Pinpoint the cell where the given text exists, returning its (X, Y) midpoint coordinate. 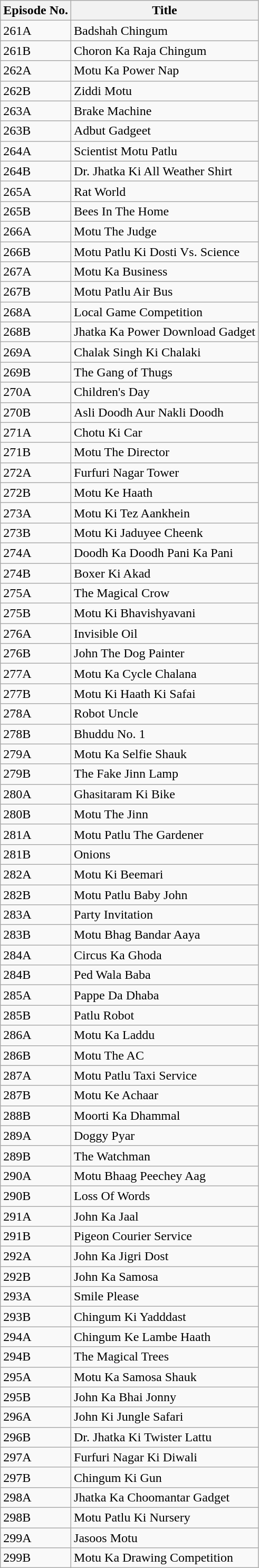
Onions (165, 854)
263B (36, 131)
278A (36, 714)
Title (165, 11)
Motu Ka Power Nap (165, 71)
Pappe Da Dhaba (165, 995)
269B (36, 372)
269A (36, 352)
The Magical Trees (165, 1357)
275B (36, 613)
276B (36, 654)
281B (36, 854)
287B (36, 1095)
289A (36, 1136)
290B (36, 1196)
Motu Ki Beemari (165, 874)
Motu Ka Selfie Shauk (165, 754)
295B (36, 1397)
The Fake Jinn Lamp (165, 774)
278B (36, 734)
Motu Bhag Bandar Aaya (165, 935)
264A (36, 151)
272B (36, 493)
262B (36, 91)
282A (36, 874)
294A (36, 1337)
Motu The Jinn (165, 814)
270B (36, 412)
291B (36, 1236)
273B (36, 533)
293B (36, 1317)
John Ka Bhai Jonny (165, 1397)
Bhuddu No. 1 (165, 734)
Ped Wala Baba (165, 975)
Motu Ka Drawing Competition (165, 1558)
282B (36, 895)
Motu Ki Haath Ki Safai (165, 694)
Motu Bhaag Peechey Aag (165, 1176)
Chingum Ke Lambe Haath (165, 1337)
Scientist Motu Patlu (165, 151)
Children's Day (165, 392)
Motu Ke Achaar (165, 1095)
Furfuri Nagar Tower (165, 473)
271A (36, 432)
275A (36, 593)
288B (36, 1116)
286A (36, 1035)
Episode No. (36, 11)
The Watchman (165, 1156)
274B (36, 573)
270A (36, 392)
The Magical Crow (165, 593)
281A (36, 834)
Motu Ka Laddu (165, 1035)
Circus Ka Ghoda (165, 955)
Motu Ka Business (165, 272)
295A (36, 1377)
280B (36, 814)
277B (36, 694)
265B (36, 211)
Motu The Judge (165, 231)
298A (36, 1497)
The Gang of Thugs (165, 372)
Motu Ka Cycle Chalana (165, 674)
261B (36, 51)
267B (36, 292)
Smile Please (165, 1297)
299A (36, 1538)
Motu The Director (165, 452)
293A (36, 1297)
286B (36, 1055)
Jasoos Motu (165, 1538)
Choron Ka Raja Chingum (165, 51)
Bees In The Home (165, 211)
Dr. Jhatka Ki Twister Lattu (165, 1437)
Local Game Competition (165, 312)
Brake Machine (165, 111)
283B (36, 935)
279A (36, 754)
Adbut Gadgeet (165, 131)
261A (36, 31)
Ziddi Motu (165, 91)
Moorti Ka Dhammal (165, 1116)
John Ka Samosa (165, 1277)
Motu Ke Haath (165, 493)
Motu Ki Jaduyee Cheenk (165, 533)
287A (36, 1075)
266B (36, 252)
Motu Ki Bhavishyavani (165, 613)
Asli Doodh Aur Nakli Doodh (165, 412)
296A (36, 1417)
266A (36, 231)
John The Dog Painter (165, 654)
Chingum Ki Yadddast (165, 1317)
280A (36, 794)
Chalak Singh Ki Chalaki (165, 352)
Ghasitaram Ki Bike (165, 794)
Chotu Ki Car (165, 432)
Badshah Chingum (165, 31)
292B (36, 1277)
Jhatka Ka Choomantar Gadget (165, 1497)
Chingum Ki Gun (165, 1477)
Motu Patlu Air Bus (165, 292)
Motu Patlu The Gardener (165, 834)
Robot Uncle (165, 714)
271B (36, 452)
268A (36, 312)
283A (36, 915)
264B (36, 171)
John Ka Jigri Dost (165, 1257)
285B (36, 1015)
272A (36, 473)
Boxer Ki Akad (165, 573)
Motu Patlu Ki Dosti Vs. Science (165, 252)
284B (36, 975)
299B (36, 1558)
297B (36, 1477)
Doggy Pyar (165, 1136)
Doodh Ka Doodh Pani Ka Pani (165, 553)
274A (36, 553)
277A (36, 674)
263A (36, 111)
Party Invitation (165, 915)
Furfuri Nagar Ki Diwali (165, 1457)
279B (36, 774)
294B (36, 1357)
Motu Patlu Taxi Service (165, 1075)
296B (36, 1437)
Motu Ka Samosa Shauk (165, 1377)
268B (36, 332)
289B (36, 1156)
297A (36, 1457)
273A (36, 513)
292A (36, 1257)
285A (36, 995)
Motu Patlu Ki Nursery (165, 1517)
Rat World (165, 191)
Motu The AC (165, 1055)
Patlu Robot (165, 1015)
291A (36, 1216)
284A (36, 955)
Jhatka Ka Power Download Gadget (165, 332)
Pigeon Courier Service (165, 1236)
Invisible Oil (165, 634)
Motu Patlu Baby John (165, 895)
267A (36, 272)
John Ka Jaal (165, 1216)
John Ki Jungle Safari (165, 1417)
290A (36, 1176)
262A (36, 71)
Loss Of Words (165, 1196)
298B (36, 1517)
Dr. Jhatka Ki All Weather Shirt (165, 171)
265A (36, 191)
Motu Ki Tez Aankhein (165, 513)
276A (36, 634)
